Output the (x, y) coordinate of the center of the cell containing the given text.  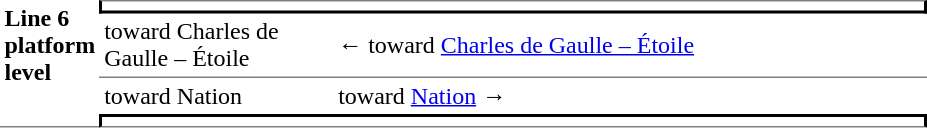
toward Nation (217, 96)
toward Charles de Gaulle – Étoile (217, 46)
Line 6 platform level (50, 64)
